Identify which cell holds the provided text, then report its [x, y] central coordinate. 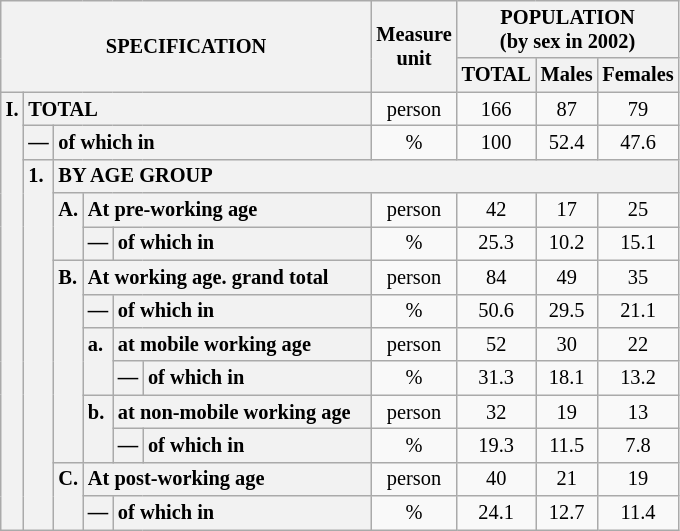
At pre-working age [227, 210]
30 [567, 344]
29.5 [567, 311]
At working age. grand total [227, 277]
12.7 [567, 513]
C. [68, 496]
BY AGE GROUP [366, 176]
at non-mobile working age [242, 412]
Females [638, 75]
47.6 [638, 142]
50.6 [496, 311]
13.2 [638, 378]
18.1 [567, 378]
7.8 [638, 445]
10.2 [567, 243]
24.1 [496, 513]
49 [567, 277]
84 [496, 277]
B. [68, 361]
I. [12, 311]
79 [638, 109]
42 [496, 210]
22 [638, 344]
SPECIFICATION [186, 46]
b. [98, 428]
35 [638, 277]
15.1 [638, 243]
32 [496, 412]
At post-working age [227, 479]
19.3 [496, 445]
25.3 [496, 243]
at mobile working age [242, 344]
31.3 [496, 378]
25 [638, 210]
21 [567, 479]
21.1 [638, 311]
A. [68, 226]
a. [98, 360]
11.5 [567, 445]
52 [496, 344]
Males [567, 75]
11.4 [638, 513]
87 [567, 109]
1. [38, 344]
13 [638, 412]
17 [567, 210]
Measure unit [414, 46]
100 [496, 142]
52.4 [567, 142]
40 [496, 479]
166 [496, 109]
POPULATION (by sex in 2002) [568, 29]
